Determine the [X, Y] coordinate at the center of the cell enclosing the given text.  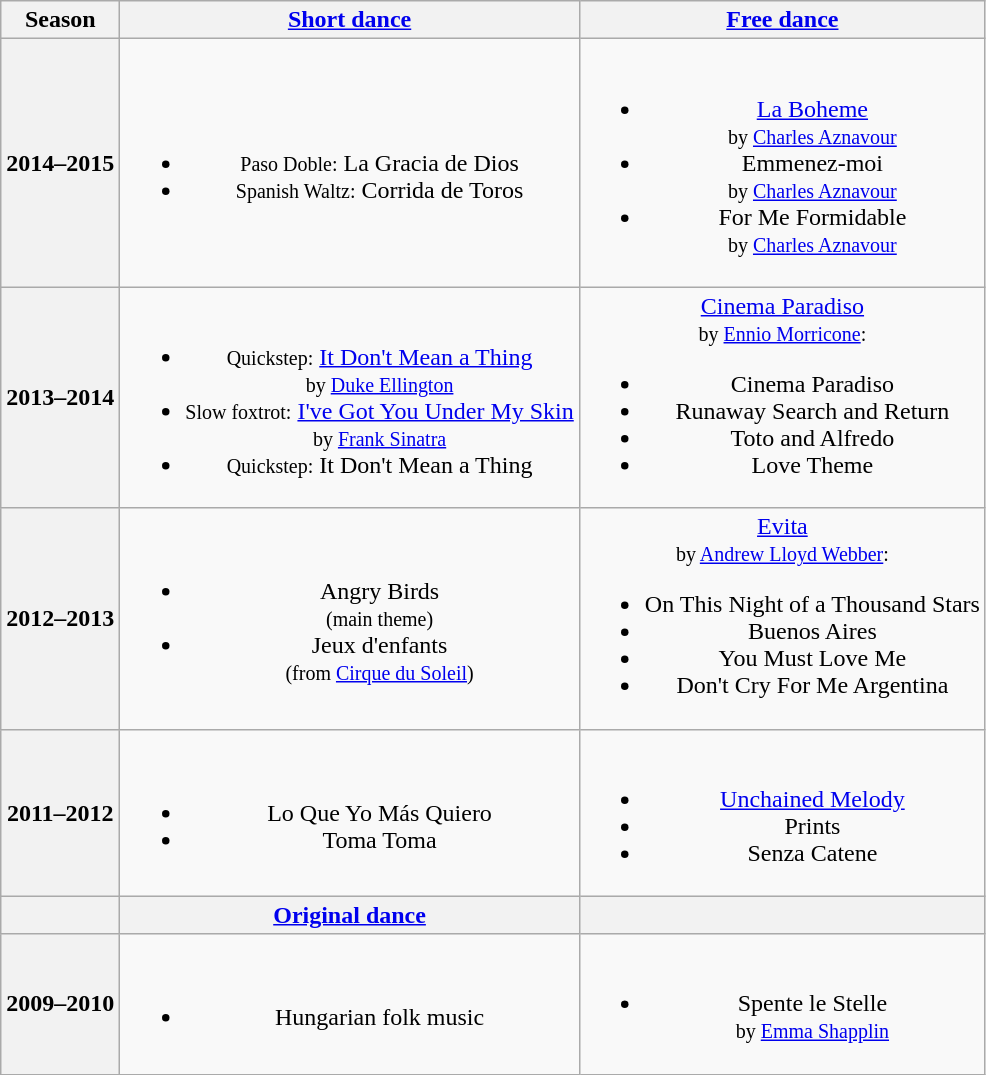
Paso Doble: La Gracia de DiosSpanish Waltz: Corrida de Toros [350, 163]
2014–2015 [60, 163]
Season [60, 20]
Spente le Stelle by Emma Shapplin [782, 1004]
Short dance [350, 20]
La Boheme by Charles Aznavour Emmenez-moi by Charles Aznavour For Me Formidable by Charles Aznavour [782, 163]
Free dance [782, 20]
2009–2010 [60, 1004]
2011–2012 [60, 812]
2013–2014 [60, 398]
Cinema Paradiso by Ennio Morricone: Cinema ParadisoRunaway Search and ReturnToto and AlfredoLove Theme [782, 398]
Unchained MelodyPrintsSenza Catene [782, 812]
Angry Birds (main theme) Jeux d'enfants (from Cirque du Soleil) [350, 618]
Quickstep: It Don't Mean a Thing by Duke Ellington Slow foxtrot: I've Got You Under My Skin by Frank Sinatra Quickstep: It Don't Mean a Thing [350, 398]
2012–2013 [60, 618]
Hungarian folk music [350, 1004]
Lo Que Yo Más QuieroToma Toma [350, 812]
Evita by Andrew Lloyd Webber: On This Night of a Thousand StarsBuenos AiresYou Must Love MeDon't Cry For Me Argentina [782, 618]
Original dance [350, 915]
